Provide the (X, Y) coordinate of the cell's center where the given text is located.  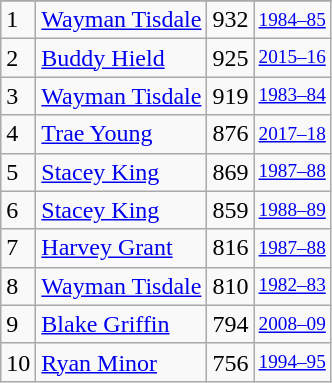
Blake Griffin (122, 324)
Trae Young (122, 134)
10 (18, 362)
756 (230, 362)
1983–84 (292, 96)
794 (230, 324)
1982–83 (292, 286)
859 (230, 210)
1994–95 (292, 362)
5 (18, 172)
2 (18, 58)
1988–89 (292, 210)
9 (18, 324)
3 (18, 96)
Ryan Minor (122, 362)
8 (18, 286)
2015–16 (292, 58)
7 (18, 248)
816 (230, 248)
919 (230, 96)
Harvey Grant (122, 248)
2008–09 (292, 324)
1984–85 (292, 20)
810 (230, 286)
932 (230, 20)
925 (230, 58)
869 (230, 172)
1 (18, 20)
Buddy Hield (122, 58)
2017–18 (292, 134)
6 (18, 210)
876 (230, 134)
4 (18, 134)
